Determine the (x, y) coordinate at the center of the cell enclosing the given text.  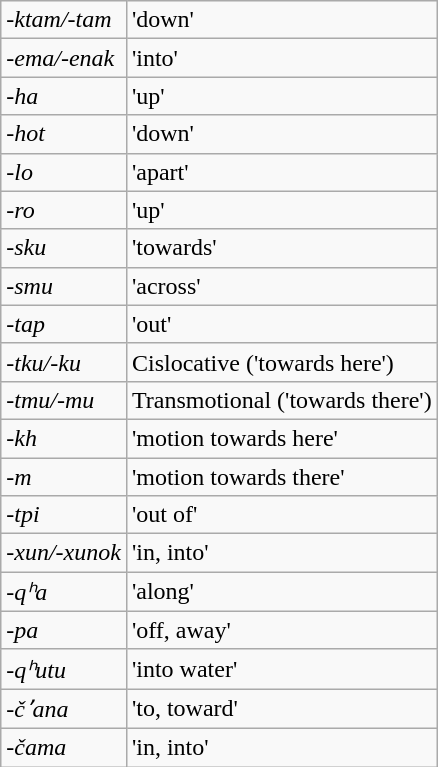
-lo (64, 172)
'into water' (282, 669)
-tku/-ku (64, 362)
Cislocative ('towards here') (282, 362)
-tpi (64, 515)
'motion towards here' (282, 438)
-pa (64, 630)
-sku (64, 248)
-smu (64, 286)
'into' (282, 58)
-kh (64, 438)
-xun/-xunok (64, 553)
-čama (64, 747)
-m (64, 477)
'across' (282, 286)
'towards' (282, 248)
'out of' (282, 515)
'off, away' (282, 630)
'to, toward' (282, 709)
-ema/-enak (64, 58)
-qʰa (64, 592)
'apart' (282, 172)
'along' (282, 592)
-ro (64, 210)
-ha (64, 96)
-čʼana (64, 709)
'motion towards there' (282, 477)
Transmotional ('towards there') (282, 400)
'out' (282, 324)
-tmu/-mu (64, 400)
-qʰutu (64, 669)
-tap (64, 324)
-ktam/-tam (64, 20)
-hot (64, 134)
